Locate the cell with the specified text and output its (x, y) center coordinate. 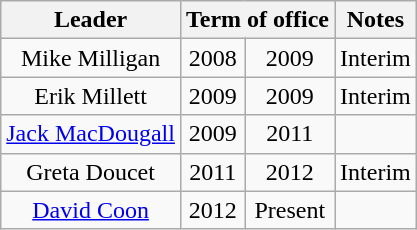
Mike Milligan (91, 58)
Leader (91, 20)
Greta Doucet (91, 172)
Term of office (257, 20)
Jack MacDougall (91, 134)
Erik Millett (91, 96)
David Coon (91, 210)
Notes (376, 20)
2008 (212, 58)
Present (290, 210)
